Scan for the cell matching the given text and deliver its (x, y) coordinate at center. 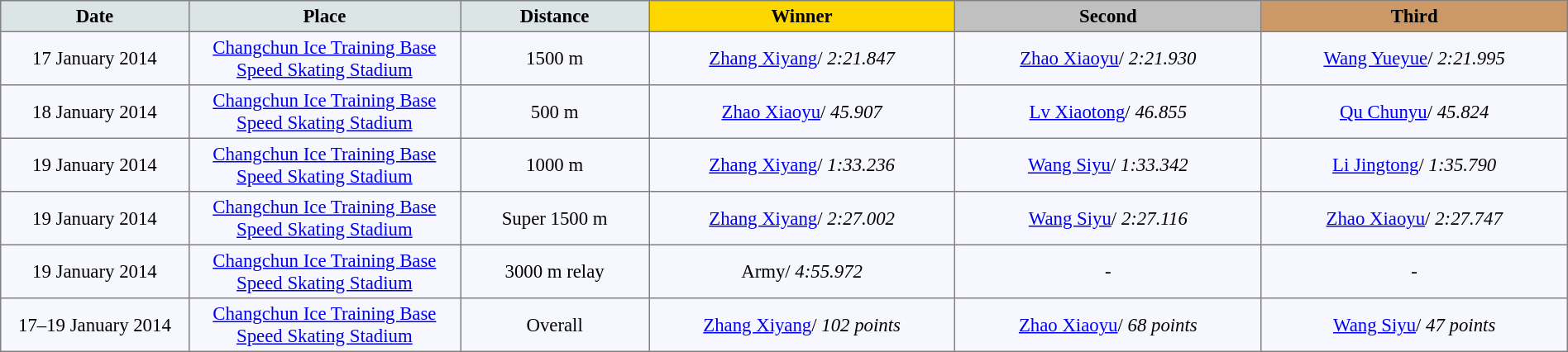
Zhang Xiyang/ 2:21.847 (802, 58)
Zhang Xiyang/ 102 points (802, 325)
Lv Xiaotong/ 46.855 (1108, 112)
Place (324, 17)
Date (94, 17)
Zhang Xiyang/ 1:33.236 (802, 164)
18 January 2014 (94, 112)
1500 m (555, 58)
500 m (555, 112)
Wang Siyu/ 47 points (1414, 325)
Li Jingtong/ 1:35.790 (1414, 164)
Distance (555, 17)
1000 m (555, 164)
17 January 2014 (94, 58)
Zhao Xiaoyu/ 2:27.747 (1414, 218)
Zhao Xiaoyu/ 45.907 (802, 112)
Overall (555, 325)
Third (1414, 17)
Wang Yueyue/ 2:21.995 (1414, 58)
Zhao Xiaoyu/ 2:21.930 (1108, 58)
17–19 January 2014 (94, 325)
Zhao Xiaoyu/ 68 points (1108, 325)
Zhang Xiyang/ 2:27.002 (802, 218)
Winner (802, 17)
Wang Siyu/ 2:27.116 (1108, 218)
Qu Chunyu/ 45.824 (1414, 112)
Super 1500 m (555, 218)
Army/ 4:55.972 (802, 271)
Wang Siyu/ 1:33.342 (1108, 164)
3000 m relay (555, 271)
Second (1108, 17)
